Return the [X, Y] coordinate for the center point of the cell that contains the specified text.  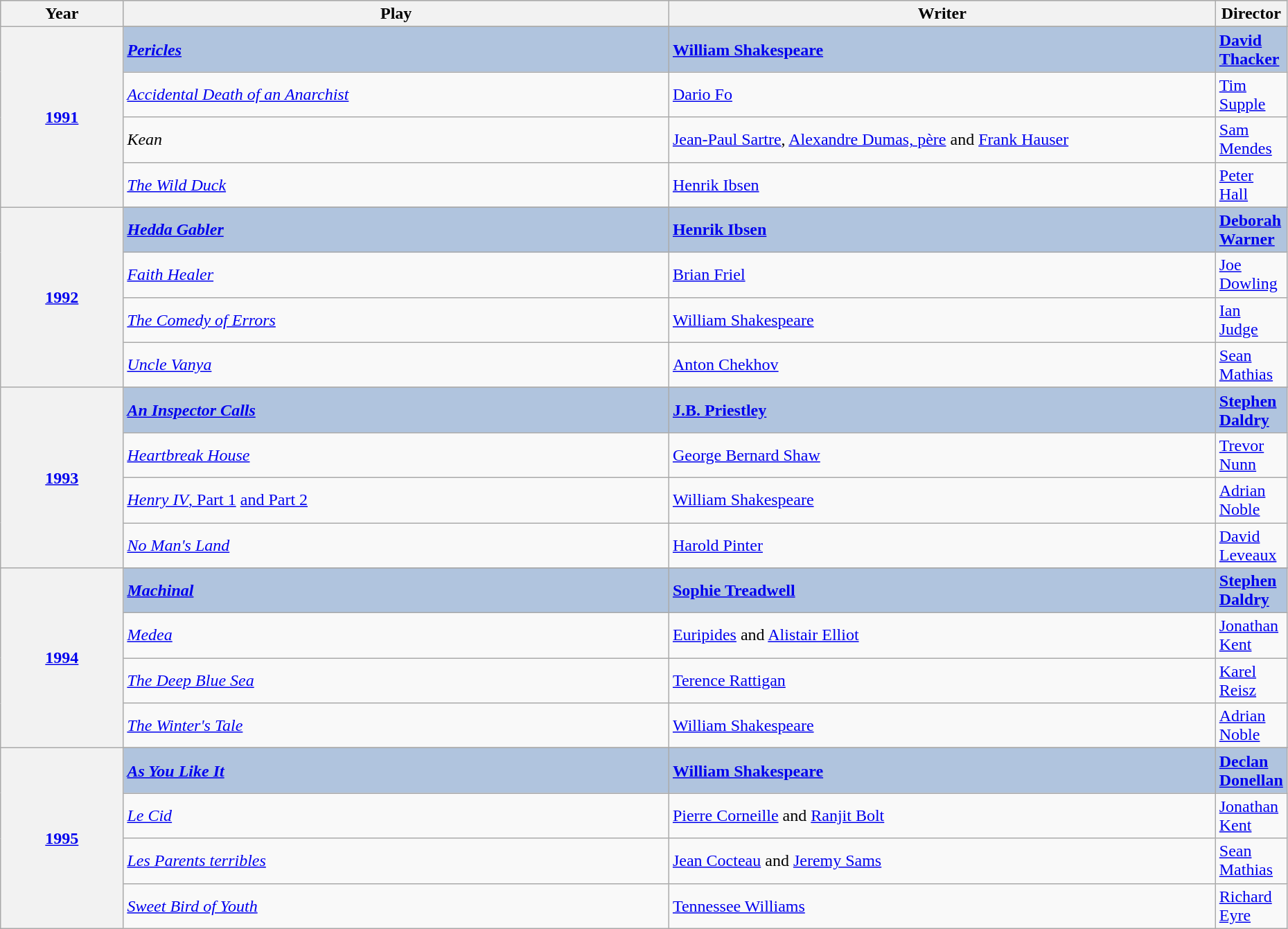
1993 [62, 477]
Peter Hall [1251, 184]
Joe Dowling [1251, 274]
Year [62, 14]
J.B. Priestley [942, 410]
Pericles [396, 50]
The Wild Duck [396, 184]
Hedda Gabler [396, 230]
Uncle Vanya [396, 364]
The Winter's Tale [396, 726]
Sam Mendes [1251, 140]
1992 [62, 297]
1994 [62, 658]
Jean Cocteau and Jeremy Sams [942, 860]
Deborah Warner [1251, 230]
Kean [396, 140]
Dario Fo [942, 94]
Play [396, 14]
Medea [396, 636]
Heartbreak House [396, 454]
Ian Judge [1251, 320]
The Deep Blue Sea [396, 680]
1991 [62, 117]
Euripides and Alistair Elliot [942, 636]
As You Like It [396, 770]
Faith Healer [396, 274]
Declan Donellan [1251, 770]
An Inspector Calls [396, 410]
Tennessee Williams [942, 906]
Les Parents terribles [396, 860]
Brian Friel [942, 274]
Jean-Paul Sartre, Alexandre Dumas, père and Frank Hauser [942, 140]
Richard Eyre [1251, 906]
Harold Pinter [942, 545]
Pierre Corneille and Ranjit Bolt [942, 816]
Tim Supple [1251, 94]
David Leveaux [1251, 545]
Henry IV, Part 1 and Part 2 [396, 500]
Sweet Bird of Youth [396, 906]
Director [1251, 14]
Machinal [396, 590]
Trevor Nunn [1251, 454]
Karel Reisz [1251, 680]
The Comedy of Errors [396, 320]
Writer [942, 14]
1995 [62, 838]
George Bernard Shaw [942, 454]
Anton Chekhov [942, 364]
Le Cid [396, 816]
Sophie Treadwell [942, 590]
Accidental Death of an Anarchist [396, 94]
No Man's Land [396, 545]
Terence Rattigan [942, 680]
David Thacker [1251, 50]
